Return the (x, y) coordinate for the center point of the cell that contains the specified text.  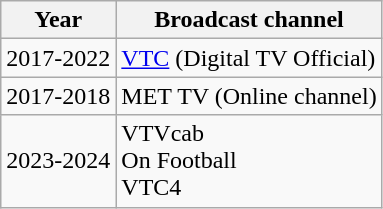
Year (58, 20)
2017-2018 (58, 96)
VTVcab On FootballVTC4 (249, 161)
MET TV (Online channel) (249, 96)
2023-2024 (58, 161)
Broadcast channel (249, 20)
VTC (Digital TV Official) (249, 58)
2017-2022 (58, 58)
